Locate the cell with the specified text and output its [X, Y] center coordinate. 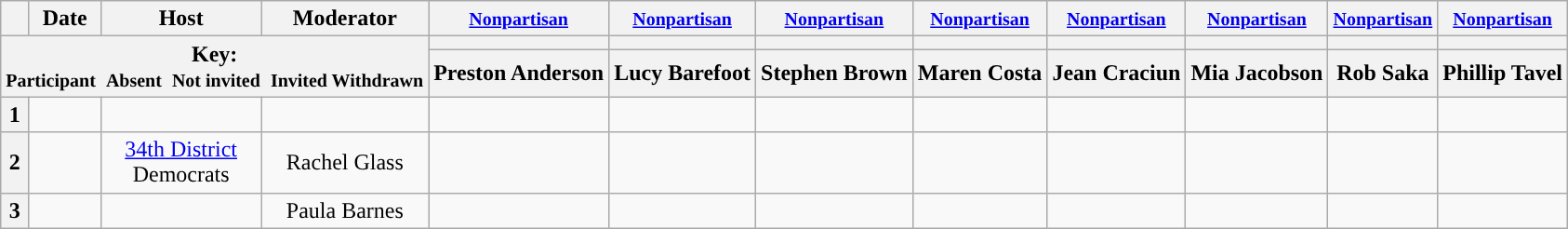
1 [15, 114]
Host [180, 19]
Phillip Tavel [1503, 73]
Paula Barnes [345, 210]
Date [65, 19]
Moderator [345, 19]
Mia Jacobson [1257, 73]
Jean Craciun [1116, 73]
Lucy Barefoot [683, 73]
3 [15, 210]
Stephen Brown [835, 73]
Preston Anderson [519, 73]
Rob Saka [1383, 73]
2 [15, 162]
34th DistrictDemocrats [180, 162]
Rachel Glass [345, 162]
Key: Participant Absent Not invited Invited Withdrawn [215, 67]
Maren Costa [980, 73]
